Search for the cell housing the specified text and yield its (x, y) center coordinate. 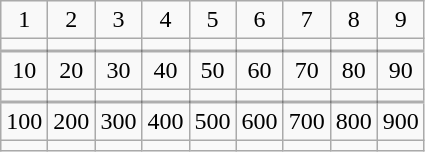
6 (260, 20)
1 (24, 20)
3 (118, 20)
20 (72, 70)
300 (118, 120)
60 (260, 70)
5 (212, 20)
90 (400, 70)
700 (306, 120)
2 (72, 20)
7 (306, 20)
9 (400, 20)
200 (72, 120)
30 (118, 70)
8 (354, 20)
40 (166, 70)
10 (24, 70)
70 (306, 70)
100 (24, 120)
500 (212, 120)
800 (354, 120)
4 (166, 20)
400 (166, 120)
900 (400, 120)
600 (260, 120)
80 (354, 70)
50 (212, 70)
